Detect which cell encompasses the target text, then output its (X, Y) center coordinate. 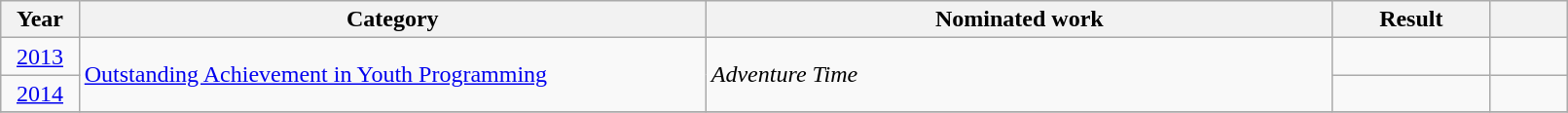
2014 (40, 94)
Year (40, 19)
2013 (40, 56)
Nominated work (1019, 19)
Category (392, 19)
Outstanding Achievement in Youth Programming (392, 75)
Result (1411, 19)
Adventure Time (1019, 75)
